Search for the cell housing the specified text and yield its [x, y] center coordinate. 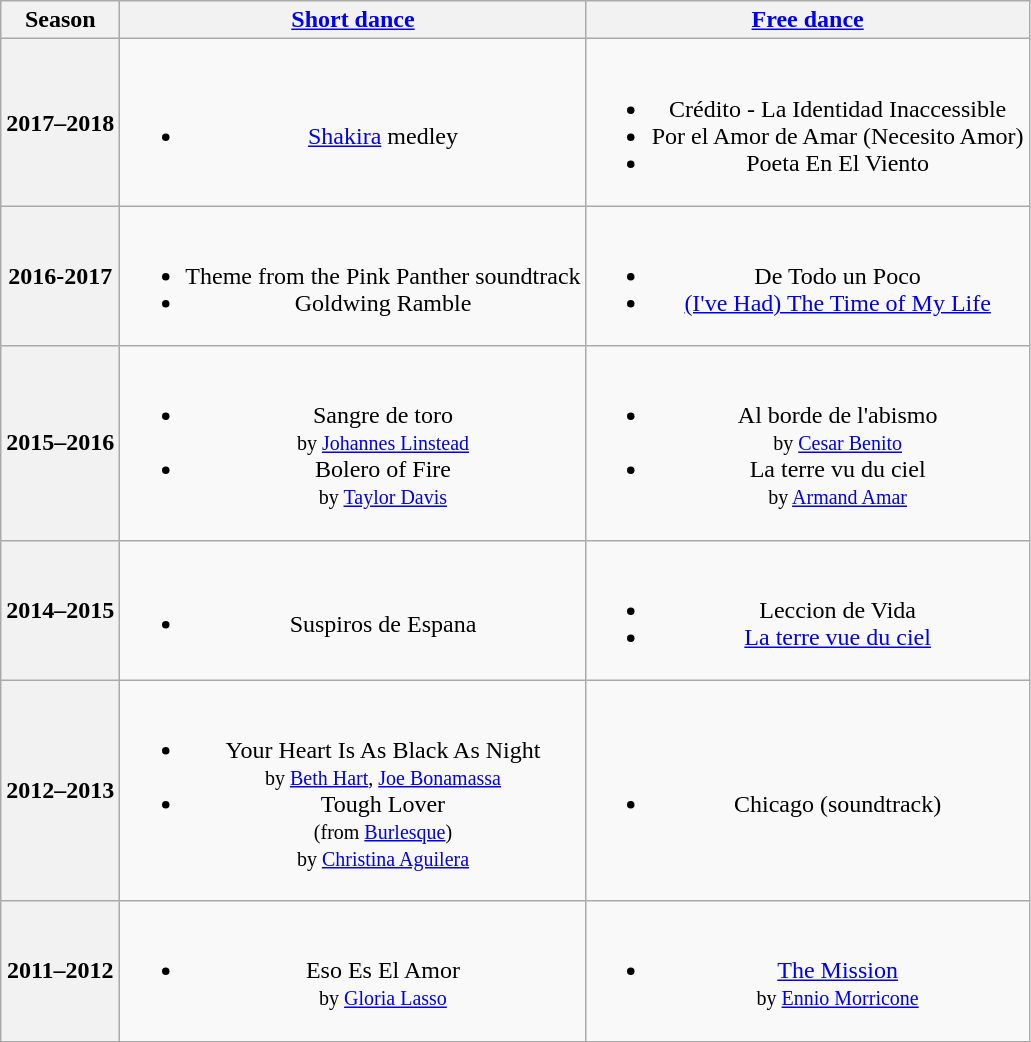
Chicago (soundtrack) [808, 790]
2017–2018 [60, 122]
Season [60, 20]
2016-2017 [60, 276]
Suspiros de Espana [353, 610]
Shakira medley [353, 122]
Your Heart Is As Black As Night by Beth Hart, Joe Bonamassa Tough Lover (from Burlesque) by Christina Aguilera [353, 790]
Eso Es El Amor by Gloria Lasso [353, 971]
Crédito - La Identidad Inaccessible Por el Amor de Amar (Necesito Amor) Poeta En El Viento [808, 122]
Short dance [353, 20]
2012–2013 [60, 790]
Al borde de l'abismo by Cesar BenitoLa terre vu du ciel by Armand Amar [808, 443]
De Todo un Poco (I've Had) The Time of My Life [808, 276]
Sangre de toro by Johannes LinsteadBolero of Fire by Taylor Davis [353, 443]
Theme from the Pink Panther soundtrackGoldwing Ramble [353, 276]
The Mission by Ennio Morricone [808, 971]
2014–2015 [60, 610]
Leccion de VidaLa terre vue du ciel [808, 610]
2015–2016 [60, 443]
2011–2012 [60, 971]
Free dance [808, 20]
